Find where the given text appears and provide that cell's center as (x, y) coordinate. 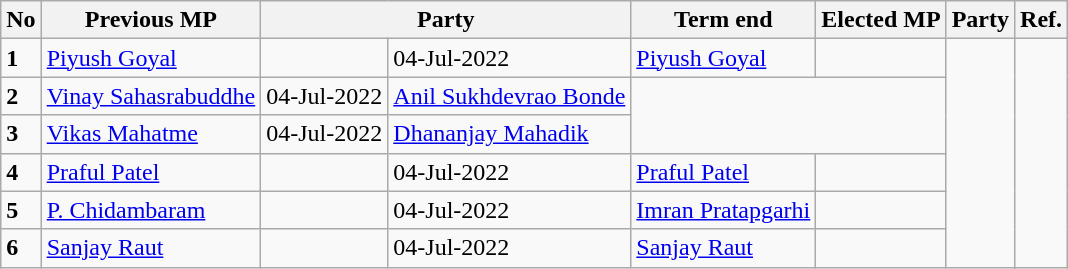
Dhananjay Mahadik (510, 134)
Previous MP (151, 20)
4 (21, 172)
No (21, 20)
Imran Pratapgarhi (724, 210)
Term end (724, 20)
5 (21, 210)
Ref. (1042, 20)
Elected MP (881, 20)
P. Chidambaram (151, 210)
6 (21, 248)
Vikas Mahatme (151, 134)
Anil Sukhdevrao Bonde (510, 96)
Vinay Sahasrabuddhe (151, 96)
3 (21, 134)
2 (21, 96)
1 (21, 58)
